Scan for the cell matching the given text and deliver its [x, y] coordinate at center. 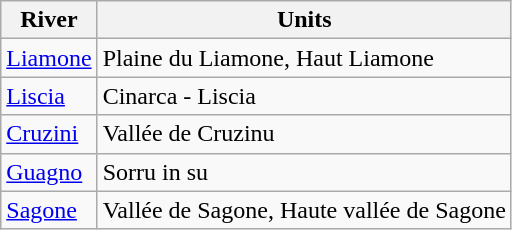
Plaine du Liamone, Haut Liamone [304, 58]
Cinarca - Liscia [304, 96]
Vallée de Sagone, Haute vallée de Sagone [304, 210]
Guagno [49, 172]
Liamone [49, 58]
Cruzini [49, 134]
Units [304, 20]
Sagone [49, 210]
Liscia [49, 96]
Sorru in su [304, 172]
River [49, 20]
Vallée de Cruzinu [304, 134]
